Scan for the cell matching the given text and deliver its [x, y] coordinate at center. 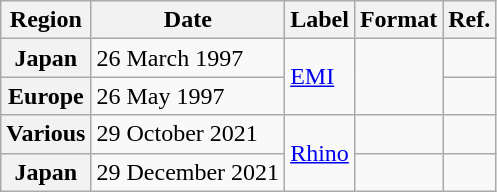
26 May 1997 [188, 96]
29 December 2021 [188, 172]
Label [320, 20]
Format [398, 20]
Rhino [320, 153]
Ref. [470, 20]
26 March 1997 [188, 58]
29 October 2021 [188, 134]
Region [46, 20]
Europe [46, 96]
Date [188, 20]
EMI [320, 77]
Various [46, 134]
